Scan for the cell matching the given text and deliver its (x, y) coordinate at center. 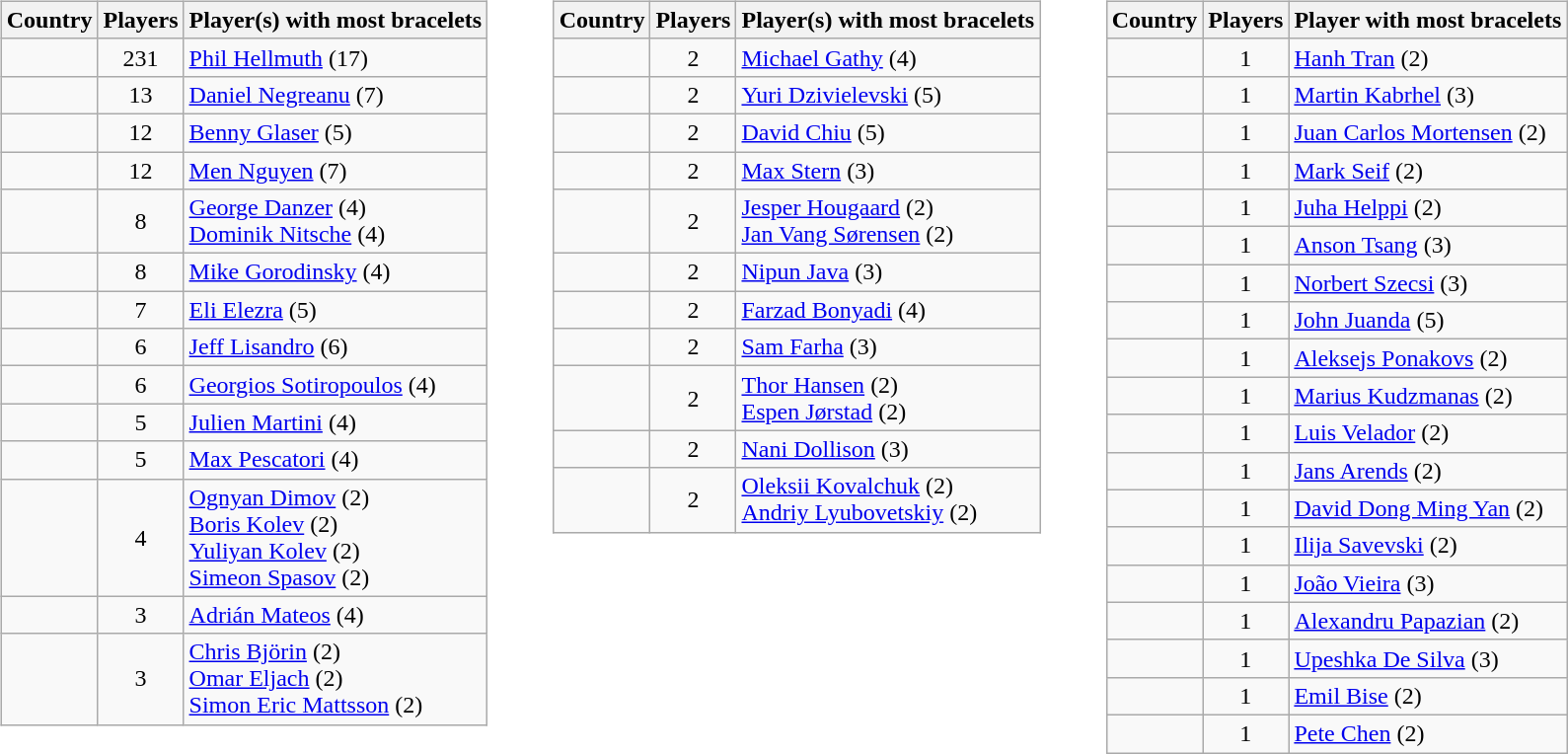
Aleksejs Ponakovs (2) (1428, 358)
Eli Elezra (5) (336, 310)
Men Nguyen (7) (336, 171)
George Danzer (4)Dominik Nitsche (4) (336, 221)
Player with most bracelets (1428, 20)
João Vieira (3) (1428, 583)
Ognyan Dimov (2)Boris Kolev (2)Yuliyan Kolev (2)Simeon Spasov (2) (336, 537)
Julien Martini (4) (336, 422)
Adrián Mateos (4) (336, 615)
Jeff Lisandro (6) (336, 347)
Emil Bise (2) (1428, 696)
Pete Chen (2) (1428, 733)
Juan Carlos Mortensen (2) (1428, 132)
Georgios Sotiropoulos (4) (336, 385)
Upeshka De Silva (3) (1428, 658)
Daniel Negreanu (7) (336, 95)
Mike Gorodinsky (4) (336, 272)
Nipun Java (3) (888, 272)
John Juanda (5) (1428, 321)
Alexandru Papazian (2) (1428, 621)
13 (140, 95)
7 (140, 310)
Chris Björin (2)Omar Eljach (2)Simon Eric Mattsson (2) (336, 679)
Anson Tsang (3) (1428, 246)
Martin Kabrhel (3) (1428, 95)
David Chiu (5) (888, 132)
Thor Hansen (2)Espen Jørstad (2) (888, 399)
Yuri Dzivielevski (5) (888, 95)
Marius Kudzmanas (2) (1428, 396)
David Dong Ming Yan (2) (1428, 508)
Nani Dollison (3) (888, 449)
Sam Farha (3) (888, 347)
Jans Arends (2) (1428, 471)
Luis Velador (2) (1428, 433)
Max Stern (3) (888, 171)
231 (140, 57)
Benny Glaser (5) (336, 132)
Phil Hellmuth (17) (336, 57)
Norbert Szecsi (3) (1428, 283)
Farzad Bonyadi (4) (888, 310)
Juha Helppi (2) (1428, 208)
Michael Gathy (4) (888, 57)
4 (140, 537)
Ilija Savevski (2) (1428, 546)
Oleksii Kovalchuk (2)Andriy Lyubovetskiy (2) (888, 499)
Max Pescatori (4) (336, 460)
Mark Seif (2) (1428, 171)
Jesper Hougaard (2)Jan Vang Sørensen (2) (888, 221)
Hanh Tran (2) (1428, 57)
